Provide the (X, Y) coordinate of the cell's center where the given text is located.  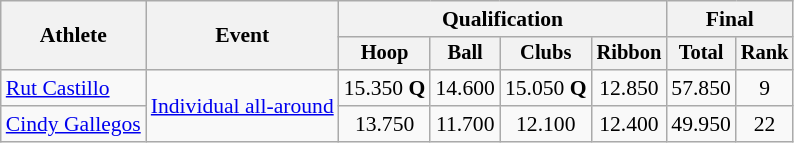
15.350 Q (385, 88)
Rut Castillo (74, 88)
Athlete (74, 36)
15.050 Q (546, 88)
14.600 (464, 88)
Final (730, 19)
Qualification (503, 19)
Hoop (385, 54)
57.850 (700, 88)
Clubs (546, 54)
Individual all-around (242, 106)
Ribbon (630, 54)
9 (765, 88)
12.400 (630, 124)
Rank (765, 54)
49.950 (700, 124)
22 (765, 124)
11.700 (464, 124)
13.750 (385, 124)
Event (242, 36)
Cindy Gallegos (74, 124)
12.100 (546, 124)
Ball (464, 54)
12.850 (630, 88)
Total (700, 54)
